Locate the cell with the specified text and output its (X, Y) center coordinate. 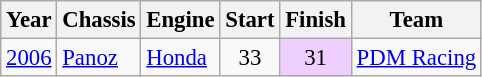
31 (316, 58)
Panoz (99, 58)
PDM Racing (416, 58)
2006 (29, 58)
Start (250, 20)
33 (250, 58)
Honda (180, 58)
Finish (316, 20)
Year (29, 20)
Chassis (99, 20)
Team (416, 20)
Engine (180, 20)
